Provide the [x, y] coordinate of the cell's center where the given text is located.  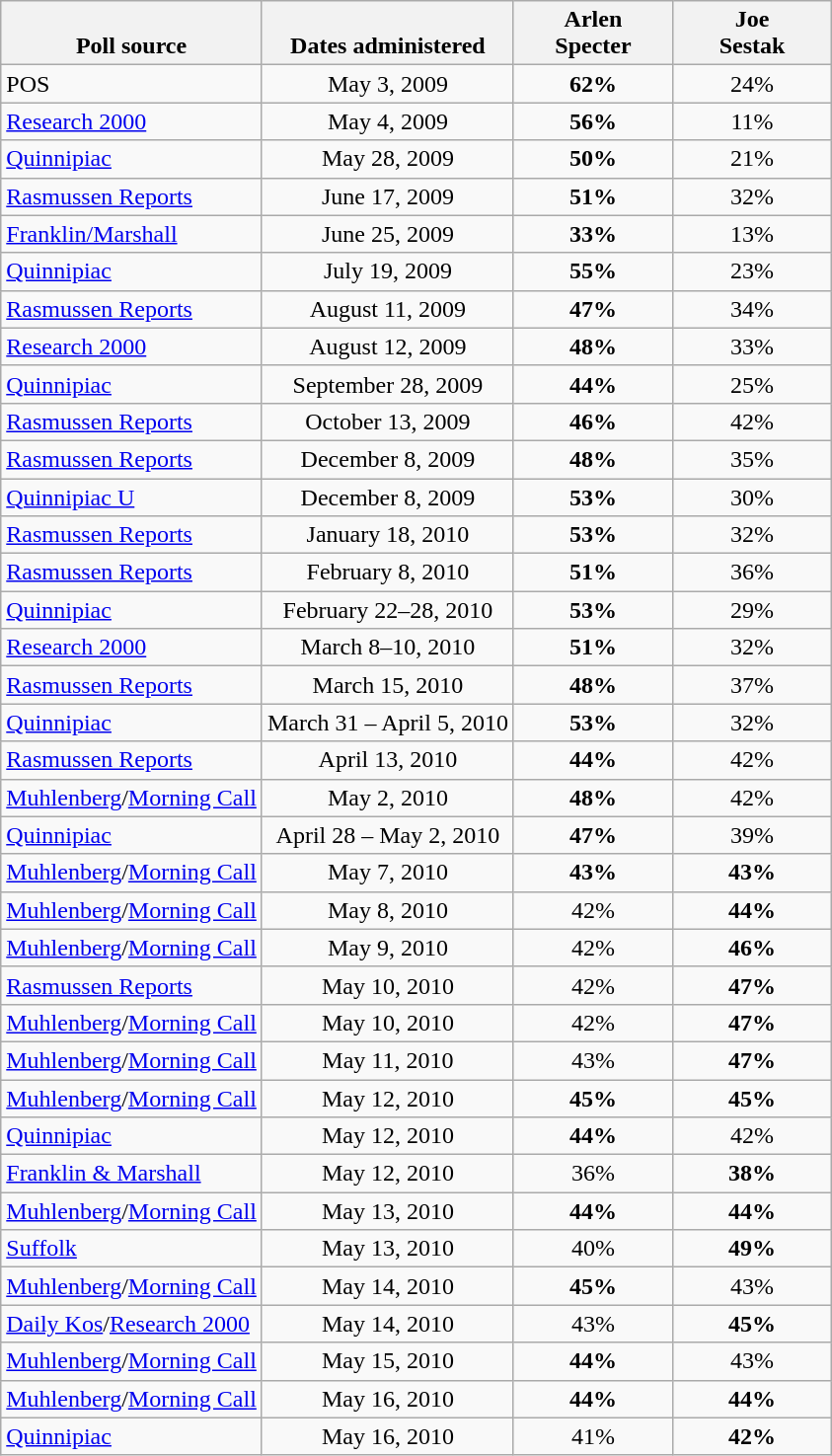
Daily Kos/Research 2000 [132, 1324]
11% [752, 121]
62% [592, 84]
25% [752, 384]
21% [752, 159]
Poll source [132, 34]
34% [752, 309]
50% [592, 159]
Dates administered [387, 34]
May 11, 2010 [387, 1060]
April 28 – May 2, 2010 [387, 835]
ArlenSpecter [592, 34]
24% [752, 84]
Franklin/Marshall [132, 234]
37% [752, 685]
February 8, 2010 [387, 573]
May 3, 2009 [387, 84]
41% [592, 1436]
May 8, 2010 [387, 910]
JoeSestak [752, 34]
56% [592, 121]
35% [752, 459]
May 4, 2009 [387, 121]
July 19, 2009 [387, 271]
August 11, 2009 [387, 309]
March 8–10, 2010 [387, 648]
May 2, 2010 [387, 798]
February 22–28, 2010 [387, 610]
30% [752, 497]
April 13, 2010 [387, 760]
23% [752, 271]
13% [752, 234]
March 15, 2010 [387, 685]
June 17, 2009 [387, 196]
March 31 – April 5, 2010 [387, 723]
POS [132, 84]
39% [752, 835]
May 9, 2010 [387, 948]
49% [752, 1249]
May 7, 2010 [387, 873]
Franklin & Marshall [132, 1174]
Quinnipiac U [132, 497]
August 12, 2009 [387, 346]
55% [592, 271]
May 15, 2010 [387, 1361]
40% [592, 1249]
May 28, 2009 [387, 159]
June 25, 2009 [387, 234]
38% [752, 1174]
Suffolk [132, 1249]
January 18, 2010 [387, 535]
October 13, 2009 [387, 421]
September 28, 2009 [387, 384]
29% [752, 610]
